Scan for the cell matching the given text and deliver its [x, y] coordinate at center. 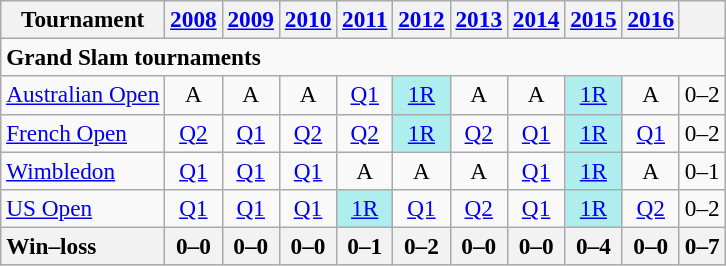
Wimbledon [83, 170]
Australian Open [83, 95]
US Open [83, 208]
2008 [194, 19]
2011 [365, 19]
2014 [536, 19]
2010 [308, 19]
0–4 [594, 246]
2009 [250, 19]
Win–loss [83, 246]
Tournament [83, 19]
2012 [422, 19]
0–7 [702, 246]
French Open [83, 133]
Grand Slam tournaments [363, 57]
2015 [594, 19]
2016 [650, 19]
2013 [478, 19]
